From the cell containing the given text, extract its center point as (x, y) coordinate. 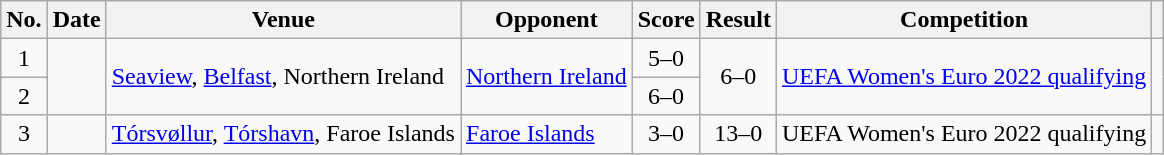
Northern Ireland (546, 77)
2 (24, 96)
5–0 (666, 58)
Tórsvøllur, Tórshavn, Faroe Islands (283, 134)
Seaview, Belfast, Northern Ireland (283, 77)
3–0 (666, 134)
3 (24, 134)
Opponent (546, 20)
13–0 (738, 134)
Venue (283, 20)
Faroe Islands (546, 134)
No. (24, 20)
Date (76, 20)
1 (24, 58)
Result (738, 20)
Score (666, 20)
Competition (964, 20)
